Locate the cell with the specified text and output its (x, y) center coordinate. 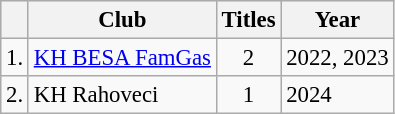
2024 (338, 95)
KH BESA FamGas (122, 58)
1 (248, 95)
2022, 2023 (338, 58)
2. (15, 95)
KH Rahoveci (122, 95)
2 (248, 58)
Titles (248, 20)
Year (338, 20)
1. (15, 58)
Club (122, 20)
